Return (x, y) of the center of cell containing provided text 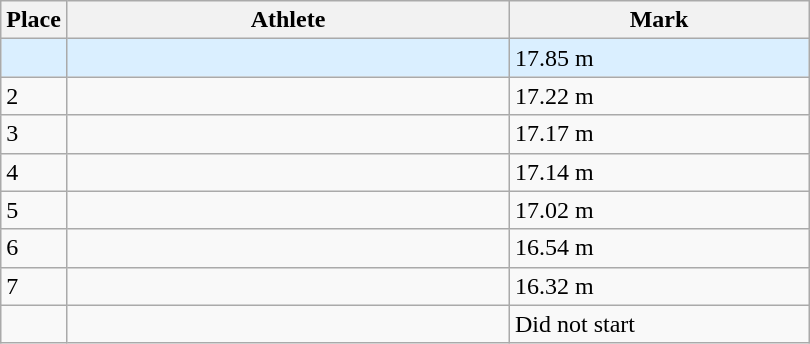
Place (34, 20)
17.17 m (660, 134)
Athlete (288, 20)
17.85 m (660, 58)
5 (34, 210)
16.32 m (660, 286)
4 (34, 172)
7 (34, 286)
16.54 m (660, 248)
17.02 m (660, 210)
6 (34, 248)
Mark (660, 20)
2 (34, 96)
Did not start (660, 324)
3 (34, 134)
17.22 m (660, 96)
17.14 m (660, 172)
